Return the (x, y) coordinate for the center point of the cell that contains the specified text.  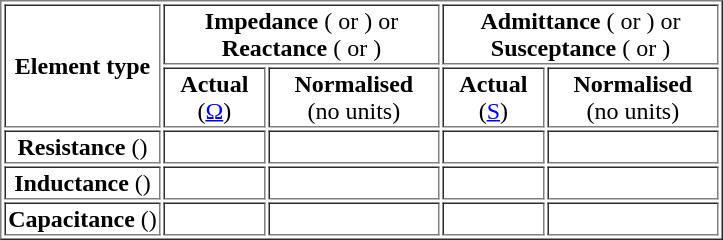
Inductance () (82, 182)
Element type (82, 66)
Impedance ( or ) or Reactance ( or ) (302, 34)
Capacitance () (82, 218)
Actual (S) (493, 98)
Admittance ( or ) or Susceptance ( or ) (580, 34)
Resistance () (82, 146)
Actual (Ω) (215, 98)
